Return the [x, y] coordinate for the center point of the cell that contains the specified text.  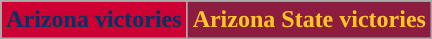
Arizona victories [94, 20]
Arizona State victories [309, 20]
